Scan for the cell matching the given text and deliver its [X, Y] coordinate at center. 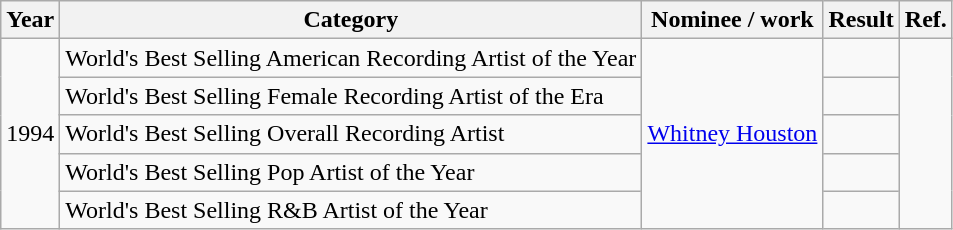
Category [351, 20]
World's Best Selling R&B Artist of the Year [351, 210]
Year [30, 20]
Nominee / work [732, 20]
World's Best Selling Pop Artist of the Year [351, 172]
World's Best Selling Female Recording Artist of the Era [351, 96]
1994 [30, 134]
Whitney Houston [732, 134]
World's Best Selling Overall Recording Artist [351, 134]
Ref. [926, 20]
Result [861, 20]
World's Best Selling American Recording Artist of the Year [351, 58]
